Identify which cell holds the provided text, then report its [X, Y] central coordinate. 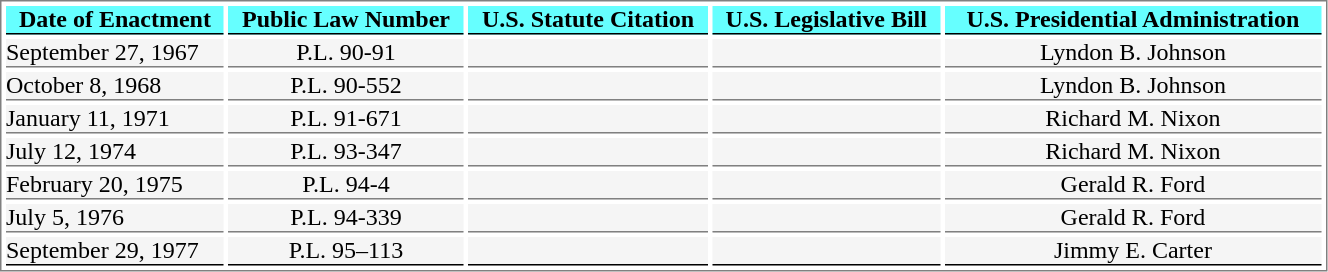
July 5, 1976 [115, 218]
July 12, 1974 [115, 152]
September 29, 1977 [115, 251]
January 11, 1971 [115, 119]
October 8, 1968 [115, 86]
U.S. Statute Citation [588, 20]
P.L. 94-339 [346, 218]
P.L. 94-4 [346, 185]
Date of Enactment [115, 20]
Jimmy E. Carter [1134, 251]
P.L. 91-671 [346, 119]
P.L. 90-91 [346, 53]
P.L. 90-552 [346, 86]
September 27, 1967 [115, 53]
February 20, 1975 [115, 185]
P.L. 95–113 [346, 251]
U.S. Presidential Administration [1134, 20]
P.L. 93-347 [346, 152]
U.S. Legislative Bill [826, 20]
Public Law Number [346, 20]
